Detect which cell encompasses the target text, then output its (X, Y) center coordinate. 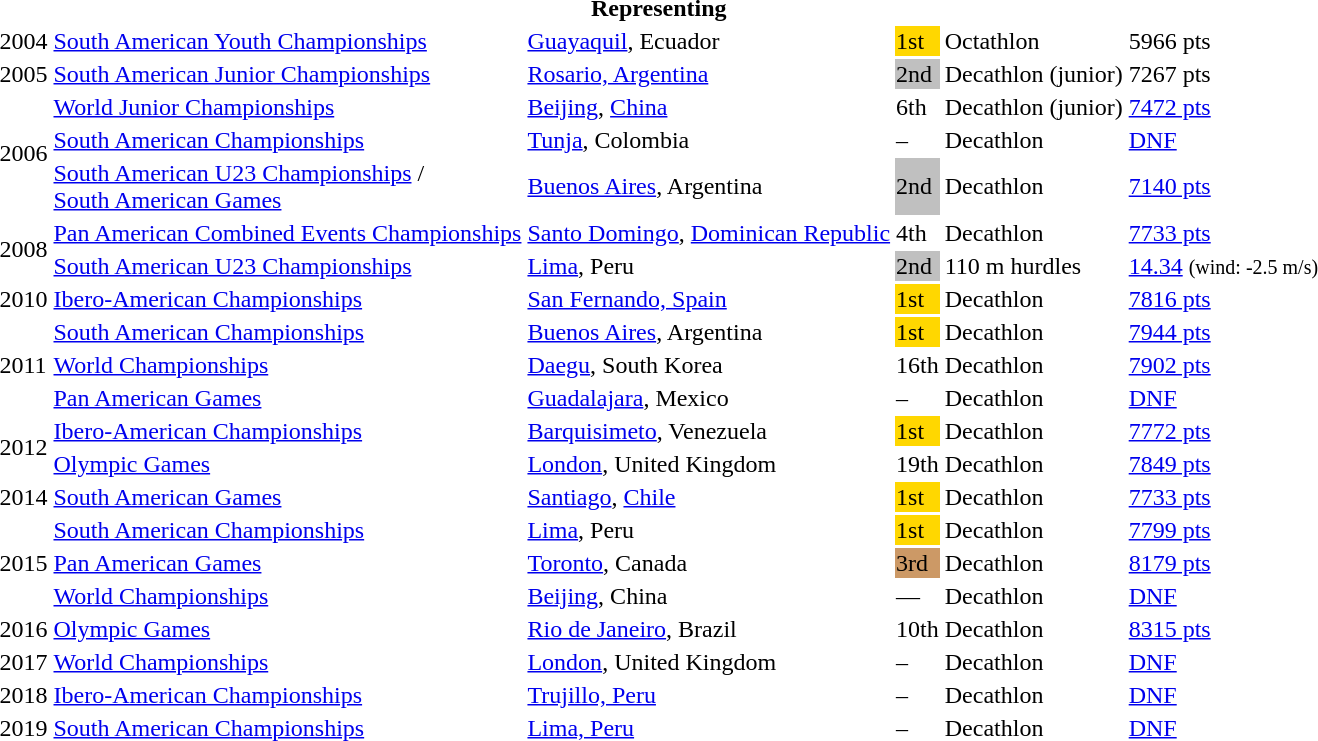
South American Junior Championships (288, 74)
Guadalajara, Mexico (709, 398)
South American U23 Championships (288, 266)
South American Games (288, 497)
Rio de Janeiro, Brazil (709, 629)
10th (918, 629)
Tunja, Colombia (709, 140)
16th (918, 365)
South American U23 Championships / South American Games (288, 186)
World Junior Championships (288, 107)
Toronto, Canada (709, 563)
110 m hurdles (1034, 266)
South American Youth Championships (288, 41)
Santo Domingo, Dominican Republic (709, 233)
San Fernando, Spain (709, 299)
Trujillo, Peru (709, 695)
3rd (918, 563)
Pan American Combined Events Championships (288, 233)
19th (918, 464)
Daegu, South Korea (709, 365)
Barquisimeto, Venezuela (709, 431)
— (918, 596)
Rosario, Argentina (709, 74)
6th (918, 107)
Santiago, Chile (709, 497)
Guayaquil, Ecuador (709, 41)
Octathlon (1034, 41)
4th (918, 233)
